Identify which cell holds the provided text, then report its [X, Y] central coordinate. 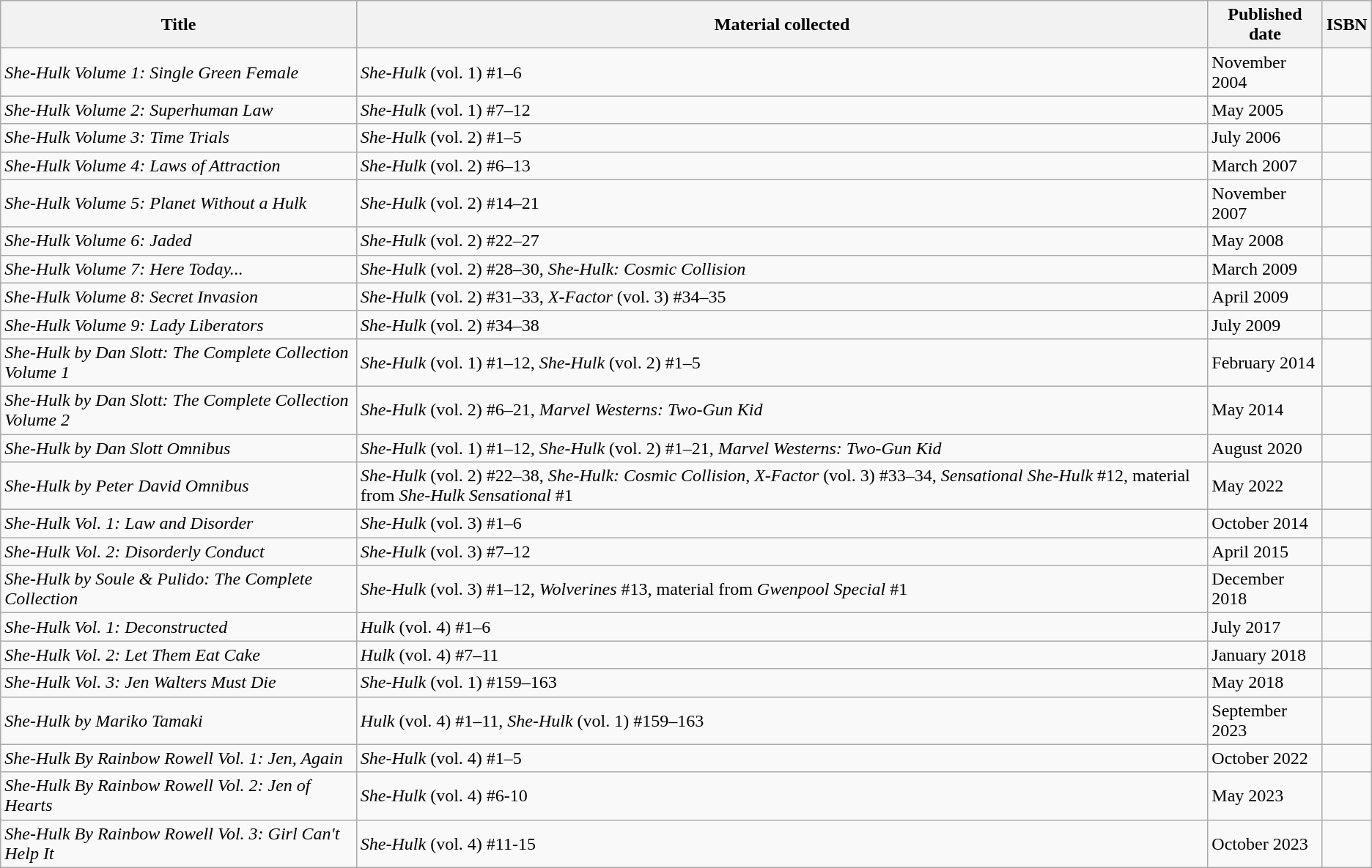
She-Hulk by Peter David Omnibus [179, 486]
February 2014 [1265, 362]
July 2017 [1265, 627]
She-Hulk (vol. 2) #22–27 [781, 241]
She-Hulk (vol. 2) #14–21 [781, 204]
She-Hulk (vol. 2) #22–38, She-Hulk: Cosmic Collision, X-Factor (vol. 3) #33–34, Sensational She-Hulk #12, material from She-Hulk Sensational #1 [781, 486]
October 2014 [1265, 524]
She-Hulk By Rainbow Rowell Vol. 3: Girl Can't Help It [179, 844]
Hulk (vol. 4) #1–6 [781, 627]
Hulk (vol. 4) #1–11, She-Hulk (vol. 1) #159–163 [781, 721]
She-Hulk Volume 2: Superhuman Law [179, 110]
She-Hulk (vol. 2) #1–5 [781, 138]
She-Hulk (vol. 1) #7–12 [781, 110]
She-Hulk Volume 4: Laws of Attraction [179, 166]
She-Hulk Vol. 3: Jen Walters Must Die [179, 683]
July 2006 [1265, 138]
She-Hulk Vol. 1: Deconstructed [179, 627]
May 2023 [1265, 795]
She-Hulk (vol. 2) #31–33, X-Factor (vol. 3) #34–35 [781, 297]
She-Hulk (vol. 4) #1–5 [781, 758]
November 2007 [1265, 204]
She-Hulk (vol. 4) #11-15 [781, 844]
November 2004 [1265, 72]
Hulk (vol. 4) #7–11 [781, 655]
She-Hulk (vol. 2) #28–30, She-Hulk: Cosmic Collision [781, 269]
January 2018 [1265, 655]
She-Hulk Vol. 2: Let Them Eat Cake [179, 655]
She-Hulk Volume 7: Here Today... [179, 269]
She-Hulk Volume 8: Secret Invasion [179, 297]
She-Hulk (vol. 1) #1–12, She-Hulk (vol. 2) #1–21, Marvel Westerns: Two-Gun Kid [781, 448]
September 2023 [1265, 721]
March 2007 [1265, 166]
She-Hulk by Dan Slott: The Complete Collection Volume 1 [179, 362]
She-Hulk Vol. 2: Disorderly Conduct [179, 552]
She-Hulk Volume 1: Single Green Female [179, 72]
She-Hulk by Soule & Pulido: The Complete Collection [179, 589]
Published date [1265, 25]
She-Hulk by Dan Slott: The Complete Collection Volume 2 [179, 410]
She-Hulk (vol. 3) #1–6 [781, 524]
She-Hulk By Rainbow Rowell Vol. 2: Jen of Hearts [179, 795]
She-Hulk (vol. 1) #159–163 [781, 683]
She-Hulk (vol. 1) #1–6 [781, 72]
ISBN [1347, 25]
She-Hulk Volume 3: Time Trials [179, 138]
December 2018 [1265, 589]
She-Hulk by Mariko Tamaki [179, 721]
May 2018 [1265, 683]
August 2020 [1265, 448]
March 2009 [1265, 269]
She-Hulk Volume 6: Jaded [179, 241]
She-Hulk Volume 9: Lady Liberators [179, 324]
Title [179, 25]
She-Hulk (vol. 3) #1–12, Wolverines #13, material from Gwenpool Special #1 [781, 589]
April 2009 [1265, 297]
She-Hulk (vol. 3) #7–12 [781, 552]
She-Hulk Volume 5: Planet Without a Hulk [179, 204]
She-Hulk (vol. 2) #6–21, Marvel Westerns: Two-Gun Kid [781, 410]
Material collected [781, 25]
July 2009 [1265, 324]
October 2022 [1265, 758]
May 2022 [1265, 486]
She-Hulk By Rainbow Rowell Vol. 1: Jen, Again [179, 758]
May 2008 [1265, 241]
She-Hulk (vol. 2) #6–13 [781, 166]
April 2015 [1265, 552]
She-Hulk by Dan Slott Omnibus [179, 448]
She-Hulk (vol. 4) #6-10 [781, 795]
She-Hulk (vol. 1) #1–12, She-Hulk (vol. 2) #1–5 [781, 362]
October 2023 [1265, 844]
She-Hulk Vol. 1: Law and Disorder [179, 524]
May 2005 [1265, 110]
She-Hulk (vol. 2) #34–38 [781, 324]
May 2014 [1265, 410]
